Detect which cell encompasses the target text, then output its (x, y) center coordinate. 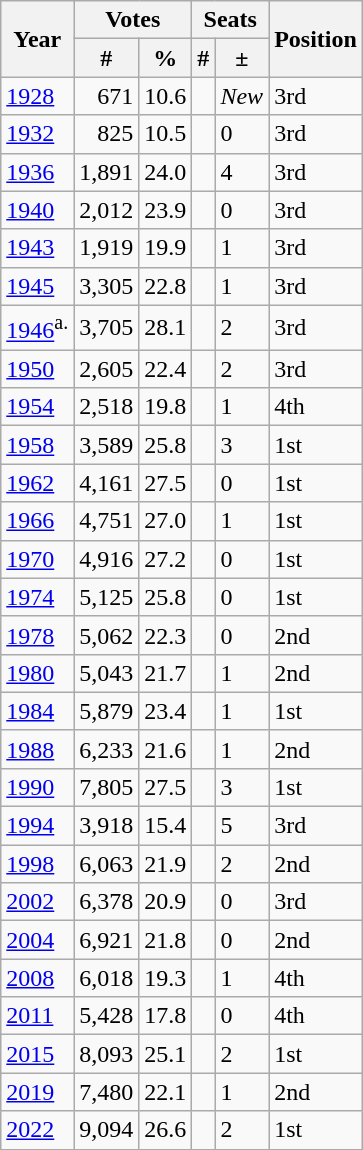
27.2 (166, 559)
1966 (38, 521)
1,891 (106, 172)
23.4 (166, 711)
3,305 (106, 286)
Year (38, 39)
1932 (38, 134)
1994 (38, 826)
6,018 (106, 978)
9,094 (106, 1130)
7,805 (106, 787)
1998 (38, 864)
1943 (38, 248)
2015 (38, 1054)
4 (242, 172)
10.5 (166, 134)
10.6 (166, 96)
6,921 (106, 940)
1946a. (38, 328)
15.4 (166, 826)
1988 (38, 749)
1950 (38, 369)
Position (316, 39)
1974 (38, 597)
20.9 (166, 902)
19.8 (166, 407)
New (242, 96)
4,161 (106, 483)
2008 (38, 978)
1945 (38, 286)
25.1 (166, 1054)
4,751 (106, 521)
2002 (38, 902)
1990 (38, 787)
1940 (38, 210)
2011 (38, 1016)
1936 (38, 172)
21.6 (166, 749)
2004 (38, 940)
22.3 (166, 635)
2,518 (106, 407)
8,093 (106, 1054)
1980 (38, 673)
21.9 (166, 864)
1978 (38, 635)
24.0 (166, 172)
6,233 (106, 749)
1928 (38, 96)
1958 (38, 445)
22.1 (166, 1092)
5,428 (106, 1016)
Votes (133, 20)
7,480 (106, 1092)
1954 (38, 407)
27.0 (166, 521)
21.7 (166, 673)
1962 (38, 483)
28.1 (166, 328)
± (242, 58)
% (166, 58)
26.6 (166, 1130)
2,012 (106, 210)
22.4 (166, 369)
5,879 (106, 711)
1984 (38, 711)
6,063 (106, 864)
19.3 (166, 978)
2022 (38, 1130)
2,605 (106, 369)
6,378 (106, 902)
1,919 (106, 248)
4,916 (106, 559)
Seats (230, 20)
3,589 (106, 445)
825 (106, 134)
3,705 (106, 328)
5,125 (106, 597)
5,062 (106, 635)
19.9 (166, 248)
17.8 (166, 1016)
5 (242, 826)
22.8 (166, 286)
23.9 (166, 210)
1970 (38, 559)
3,918 (106, 826)
671 (106, 96)
2019 (38, 1092)
21.8 (166, 940)
5,043 (106, 673)
